Detect which cell encompasses the target text, then output its [X, Y] center coordinate. 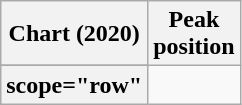
scope="row" [74, 85]
Peakposition [194, 34]
Chart (2020) [74, 34]
